Identify which cell holds the provided text, then report its [x, y] central coordinate. 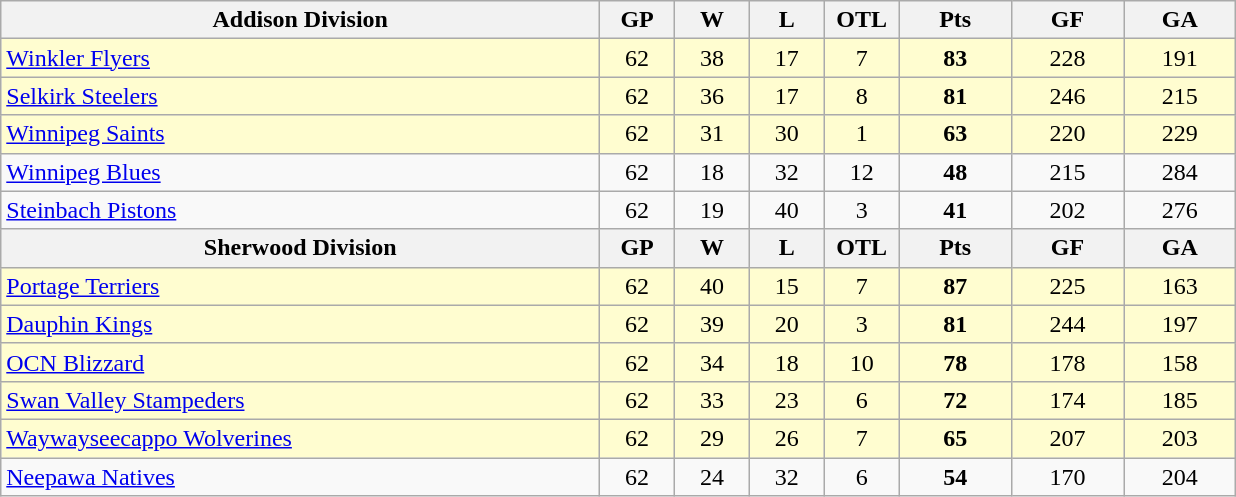
30 [786, 134]
203 [1180, 438]
207 [1067, 438]
38 [712, 58]
72 [955, 400]
Addison Division [300, 20]
204 [1180, 477]
48 [955, 172]
41 [955, 210]
15 [786, 286]
284 [1180, 172]
19 [712, 210]
185 [1180, 400]
Winkler Flyers [300, 58]
87 [955, 286]
244 [1067, 324]
202 [1067, 210]
170 [1067, 477]
65 [955, 438]
197 [1180, 324]
29 [712, 438]
33 [712, 400]
34 [712, 362]
178 [1067, 362]
246 [1067, 96]
26 [786, 438]
276 [1180, 210]
OCN Blizzard [300, 362]
Dauphin Kings [300, 324]
39 [712, 324]
Neepawa Natives [300, 477]
158 [1180, 362]
Winnipeg Saints [300, 134]
163 [1180, 286]
24 [712, 477]
23 [786, 400]
Swan Valley Stampeders [300, 400]
229 [1180, 134]
Portage Terriers [300, 286]
78 [955, 362]
20 [786, 324]
12 [862, 172]
10 [862, 362]
63 [955, 134]
Sherwood Division [300, 248]
191 [1180, 58]
220 [1067, 134]
Selkirk Steelers [300, 96]
Steinbach Pistons [300, 210]
31 [712, 134]
225 [1067, 286]
54 [955, 477]
8 [862, 96]
36 [712, 96]
1 [862, 134]
174 [1067, 400]
Waywayseecappo Wolverines [300, 438]
228 [1067, 58]
83 [955, 58]
Winnipeg Blues [300, 172]
